Scan for the cell matching the given text and deliver its [X, Y] coordinate at center. 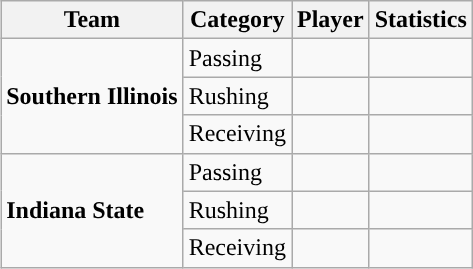
Southern Illinois [92, 96]
Category [237, 20]
Player [331, 20]
Team [92, 20]
Indiana State [92, 210]
Statistics [420, 20]
